Determine the (X, Y) coordinate at the center of the cell enclosing the given text.  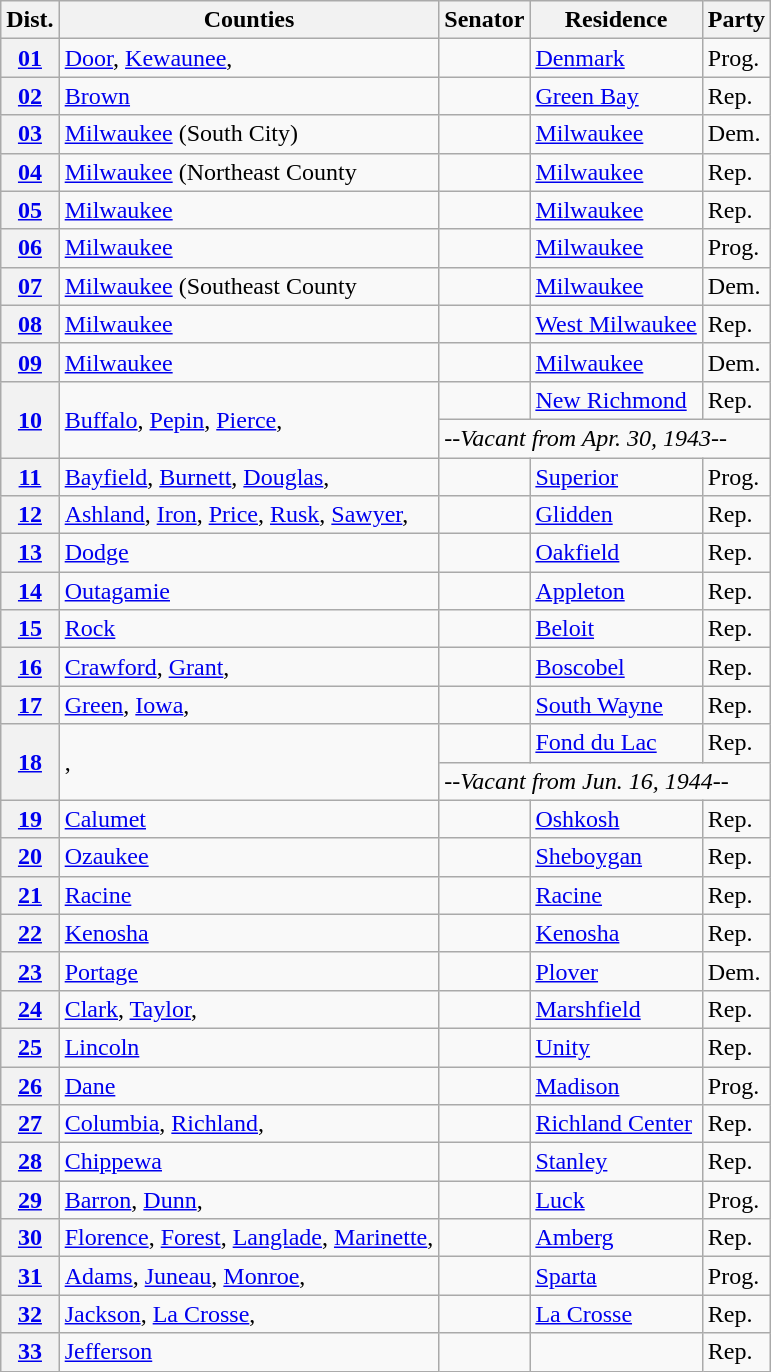
West Milwaukee (616, 324)
Amberg (616, 1238)
South Wayne (616, 705)
Calumet (249, 819)
Stanley (616, 1162)
08 (30, 324)
Bayfield, Burnett, Douglas, (249, 477)
Portage (249, 971)
Dane (249, 1085)
Brown (249, 96)
Superior (616, 477)
--Vacant from Apr. 30, 1943-- (605, 438)
Dodge (249, 553)
27 (30, 1124)
33 (30, 1352)
29 (30, 1200)
26 (30, 1085)
Green Bay (616, 96)
06 (30, 248)
Sheboygan (616, 857)
Party (736, 20)
Senator (484, 20)
17 (30, 705)
Milwaukee (Northeast County (249, 172)
12 (30, 515)
30 (30, 1238)
--Vacant from Jun. 16, 1944-- (605, 781)
Crawford, Grant, (249, 667)
19 (30, 819)
21 (30, 895)
03 (30, 134)
Plover (616, 971)
Residence (616, 20)
Jefferson (249, 1352)
18 (30, 762)
Dist. (30, 20)
07 (30, 286)
La Crosse (616, 1314)
Milwaukee (Southeast County (249, 286)
10 (30, 419)
Buffalo, Pepin, Pierce, (249, 419)
22 (30, 933)
Denmark (616, 58)
Unity (616, 1047)
, (249, 762)
28 (30, 1162)
Marshfield (616, 1009)
14 (30, 591)
Glidden (616, 515)
02 (30, 96)
Counties (249, 20)
32 (30, 1314)
11 (30, 477)
31 (30, 1276)
Chippewa (249, 1162)
Lincoln (249, 1047)
25 (30, 1047)
15 (30, 629)
04 (30, 172)
Madison (616, 1085)
09 (30, 362)
Ashland, Iron, Price, Rusk, Sawyer, (249, 515)
Green, Iowa, (249, 705)
13 (30, 553)
Milwaukee (South City) (249, 134)
Appleton (616, 591)
New Richmond (616, 400)
Columbia, Richland, (249, 1124)
Clark, Taylor, (249, 1009)
Beloit (616, 629)
01 (30, 58)
16 (30, 667)
Sparta (616, 1276)
Florence, Forest, Langlade, Marinette, (249, 1238)
Oakfield (616, 553)
Rock (249, 629)
23 (30, 971)
Ozaukee (249, 857)
24 (30, 1009)
Barron, Dunn, (249, 1200)
Richland Center (616, 1124)
20 (30, 857)
Boscobel (616, 667)
Door, Kewaunee, (249, 58)
05 (30, 210)
Luck (616, 1200)
Oshkosh (616, 819)
Outagamie (249, 591)
Adams, Juneau, Monroe, (249, 1276)
Jackson, La Crosse, (249, 1314)
Fond du Lac (616, 743)
